Detect which cell encompasses the target text, then output its (x, y) center coordinate. 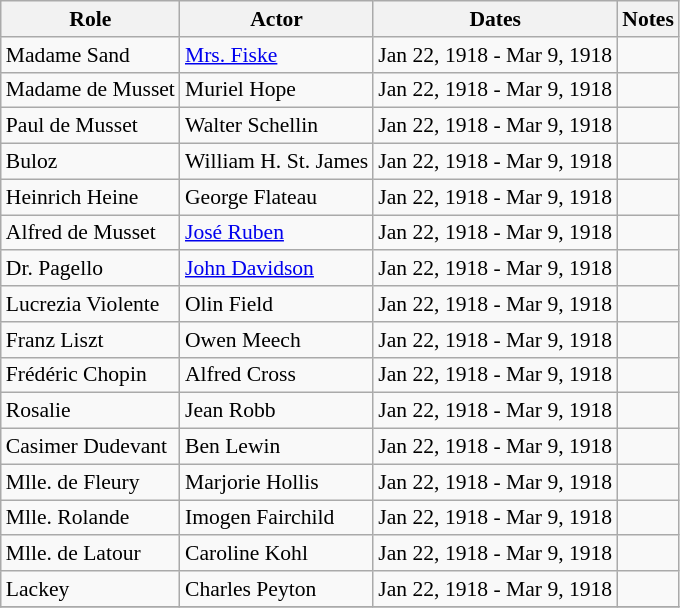
Notes (648, 19)
Paul de Musset (90, 126)
Owen Meech (276, 340)
Role (90, 19)
Casimer Dudevant (90, 447)
Alfred Cross (276, 375)
Madame de Musset (90, 90)
Imogen Fairchild (276, 518)
Walter Schellin (276, 126)
Caroline Kohl (276, 554)
George Flateau (276, 197)
William H. St. James (276, 162)
Mrs. Fiske (276, 55)
José Ruben (276, 233)
Marjorie Hollis (276, 482)
Jean Robb (276, 411)
Franz Liszt (90, 340)
Frédéric Chopin (90, 375)
Mlle. de Latour (90, 554)
Madame Sand (90, 55)
Lucrezia Violente (90, 304)
Charles Peyton (276, 589)
Alfred de Musset (90, 233)
Rosalie (90, 411)
Actor (276, 19)
Olin Field (276, 304)
Heinrich Heine (90, 197)
Dates (495, 19)
Ben Lewin (276, 447)
Buloz (90, 162)
Mlle. de Fleury (90, 482)
Mlle. Rolande (90, 518)
Dr. Pagello (90, 269)
Muriel Hope (276, 90)
John Davidson (276, 269)
Lackey (90, 589)
